From the cell containing the given text, extract its center point as [x, y] coordinate. 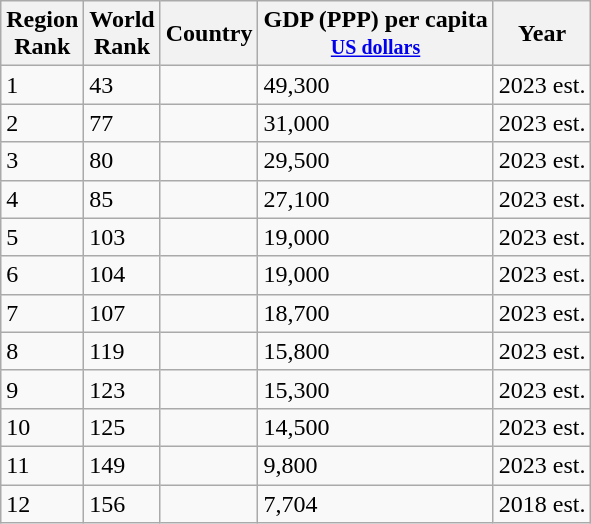
11 [42, 465]
6 [42, 275]
3 [42, 161]
80 [122, 161]
Year [542, 34]
7,704 [376, 503]
27,100 [376, 199]
85 [122, 199]
8 [42, 351]
125 [122, 427]
9,800 [376, 465]
7 [42, 313]
156 [122, 503]
RegionRank [42, 34]
12 [42, 503]
9 [42, 389]
GDP (PPP) per capitaUS dollars [376, 34]
2018 est. [542, 503]
Country [209, 34]
5 [42, 237]
107 [122, 313]
2 [42, 123]
4 [42, 199]
149 [122, 465]
31,000 [376, 123]
15,300 [376, 389]
104 [122, 275]
14,500 [376, 427]
43 [122, 85]
18,700 [376, 313]
15,800 [376, 351]
WorldRank [122, 34]
49,300 [376, 85]
29,500 [376, 161]
123 [122, 389]
1 [42, 85]
10 [42, 427]
103 [122, 237]
119 [122, 351]
77 [122, 123]
